Provide the [x, y] coordinate of the cell's center where the given text is located.  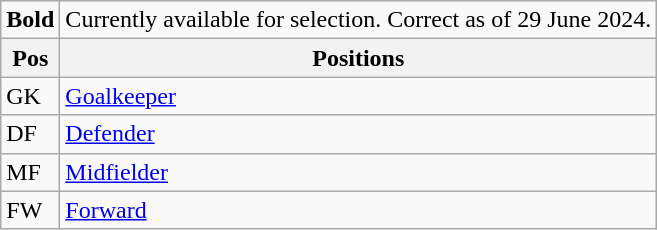
Bold [30, 20]
Goalkeeper [358, 96]
Midfielder [358, 172]
Forward [358, 210]
Currently available for selection. Correct as of 29 June 2024. [358, 20]
FW [30, 210]
MF [30, 172]
Pos [30, 58]
Positions [358, 58]
DF [30, 134]
Defender [358, 134]
GK [30, 96]
